Search for the cell housing the specified text and yield its [X, Y] center coordinate. 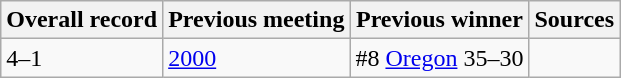
Previous meeting [256, 20]
Previous winner [440, 20]
2000 [256, 58]
#8 Oregon 35–30 [440, 58]
Sources [574, 20]
4–1 [82, 58]
Overall record [82, 20]
